Output the [x, y] coordinate of the center of the cell containing the given text.  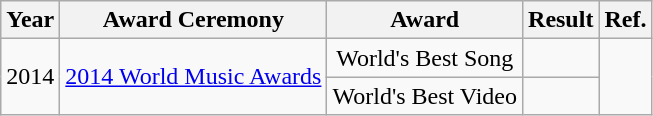
2014 World Music Awards [194, 77]
Award [425, 20]
Result [561, 20]
Ref. [626, 20]
2014 [30, 77]
World's Best Song [425, 58]
Award Ceremony [194, 20]
Year [30, 20]
World's Best Video [425, 96]
